Return the [X, Y] coordinate for the center point of the cell that contains the specified text.  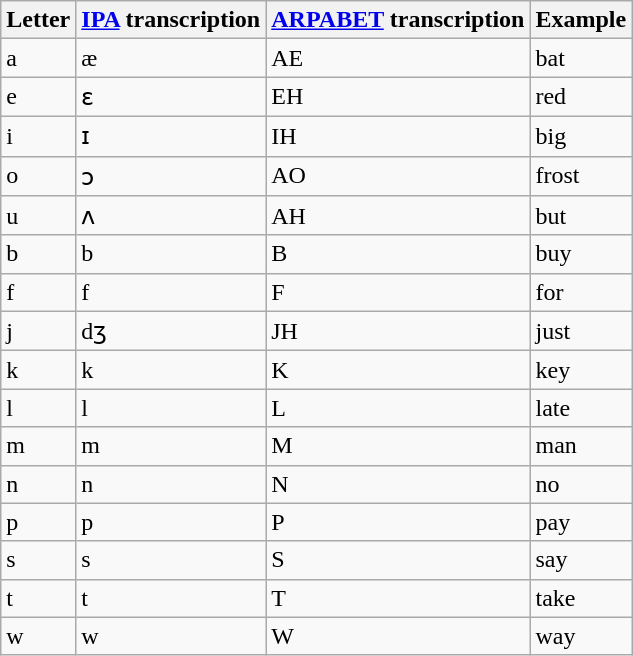
for [581, 292]
S [398, 560]
B [398, 254]
pay [581, 522]
ɪ [171, 136]
j [38, 331]
o [38, 176]
JH [398, 331]
a [38, 58]
i [38, 136]
but [581, 216]
bat [581, 58]
late [581, 408]
N [398, 484]
AE [398, 58]
F [398, 292]
man [581, 446]
e [38, 97]
L [398, 408]
M [398, 446]
take [581, 598]
no [581, 484]
P [398, 522]
ɛ [171, 97]
Letter [38, 20]
u [38, 216]
way [581, 636]
IH [398, 136]
ɔ [171, 176]
buy [581, 254]
ʌ [171, 216]
just [581, 331]
AO [398, 176]
T [398, 598]
ARPABET transcription [398, 20]
Example [581, 20]
say [581, 560]
AH [398, 216]
red [581, 97]
K [398, 370]
key [581, 370]
frost [581, 176]
EH [398, 97]
W [398, 636]
big [581, 136]
dʒ [171, 331]
IPA transcription [171, 20]
æ [171, 58]
